Locate the cell with the specified text and output its [X, Y] center coordinate. 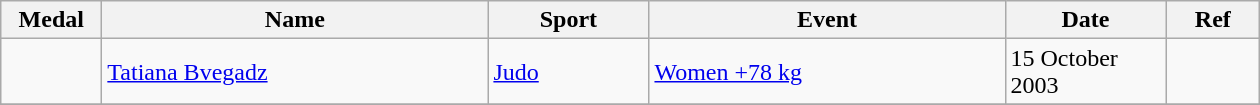
Tatiana Bvegadz [295, 72]
Date [1086, 20]
Medal [52, 20]
Name [295, 20]
Women +78 kg [827, 72]
Ref [1213, 20]
Sport [568, 20]
Event [827, 20]
15 October 2003 [1086, 72]
Judo [568, 72]
